For the text-containing cell, return its midpoint in (X, Y) coordinate format. 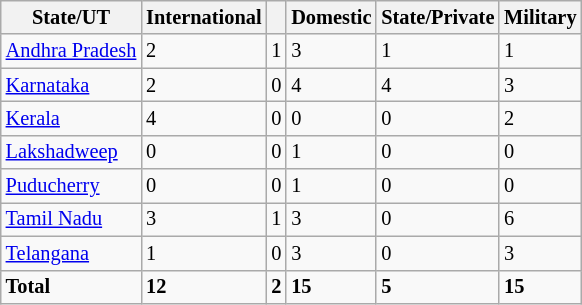
Telangana (71, 253)
5 (438, 287)
Domestic (331, 17)
Total (71, 287)
Military (540, 17)
Puducherry (71, 186)
Kerala (71, 118)
State/UT (71, 17)
State/Private (438, 17)
12 (204, 287)
International (204, 17)
Karnataka (71, 85)
6 (540, 219)
Tamil Nadu (71, 219)
Lakshadweep (71, 152)
Andhra Pradesh (71, 51)
